Search for the cell housing the specified text and yield its (x, y) center coordinate. 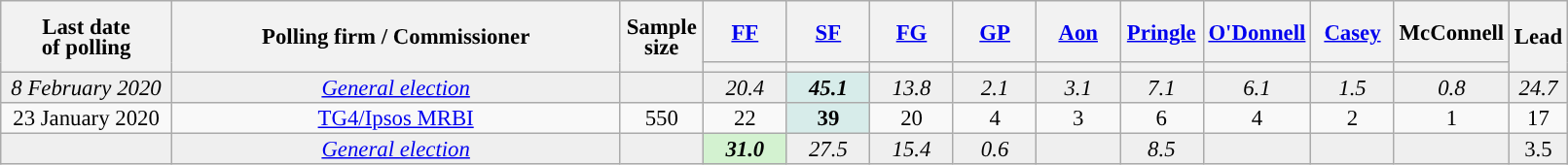
Samplesize (662, 37)
Pringle (1161, 31)
SF (828, 31)
TG4/Ipsos MRBI (395, 118)
0.6 (995, 149)
O'Donnell (1258, 31)
23 January 2020 (87, 118)
22 (746, 118)
13.8 (912, 88)
27.5 (828, 149)
FF (746, 31)
45.1 (828, 88)
6 (1161, 118)
Casey (1353, 31)
24.7 (1538, 88)
McConnell (1451, 31)
3.5 (1538, 149)
7.1 (1161, 88)
31.0 (746, 149)
20.4 (746, 88)
15.4 (912, 149)
550 (662, 118)
Polling firm / Commissioner (395, 37)
6.1 (1258, 88)
Lead (1538, 37)
2 (1353, 118)
8 February 2020 (87, 88)
8.5 (1161, 149)
FG (912, 31)
20 (912, 118)
3 (1078, 118)
0.8 (1451, 88)
1.5 (1353, 88)
17 (1538, 118)
39 (828, 118)
2.1 (995, 88)
Aon (1078, 31)
Last dateof polling (87, 37)
GP (995, 31)
3.1 (1078, 88)
1 (1451, 118)
